Locate the cell with the specified text and output its (X, Y) center coordinate. 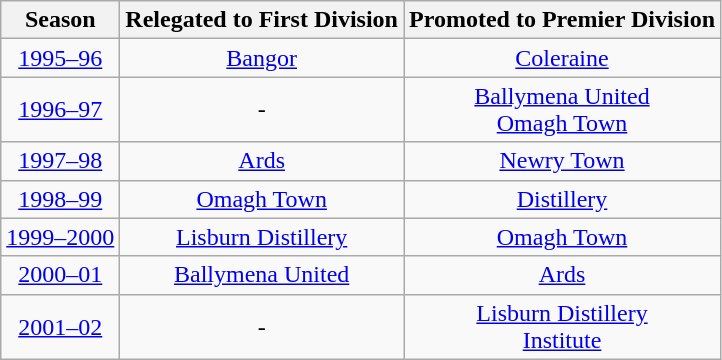
Newry Town (562, 161)
Season (60, 20)
1997–98 (60, 161)
Relegated to First Division (262, 20)
Promoted to Premier Division (562, 20)
1996–97 (60, 110)
Coleraine (562, 58)
1995–96 (60, 58)
1998–99 (60, 199)
Lisburn Distillery (262, 237)
Ballymena United (262, 275)
Distillery (562, 199)
2001–02 (60, 326)
2000–01 (60, 275)
Lisburn DistilleryInstitute (562, 326)
Bangor (262, 58)
1999–2000 (60, 237)
Ballymena UnitedOmagh Town (562, 110)
